For the text-containing cell, return its midpoint in (x, y) coordinate format. 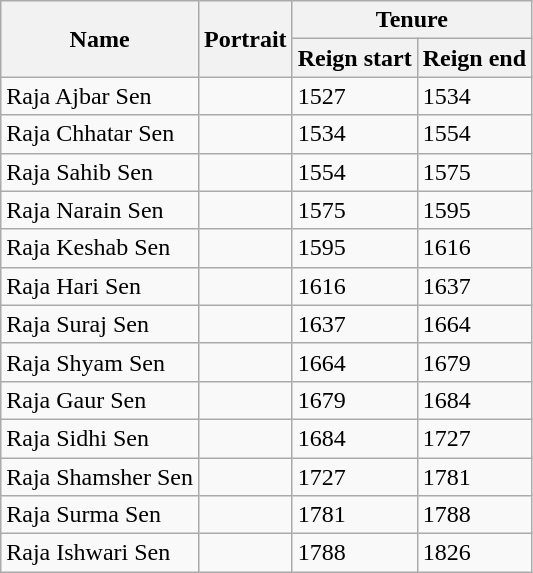
Reign end (474, 58)
Name (100, 39)
Raja Chhatar Sen (100, 134)
Raja Gaur Sen (100, 400)
1826 (474, 553)
Raja Shamsher Sen (100, 477)
Raja Ishwari Sen (100, 553)
Raja Ajbar Sen (100, 96)
Raja Shyam Sen (100, 362)
Raja Suraj Sen (100, 324)
Raja Surma Sen (100, 515)
Raja Narain Sen (100, 210)
Tenure (412, 20)
Raja Keshab Sen (100, 248)
Reign start (354, 58)
1527 (354, 96)
Portrait (245, 39)
Raja Hari Sen (100, 286)
Raja Sahib Sen (100, 172)
Raja Sidhi Sen (100, 438)
